Determine the (X, Y) coordinate at the center of the cell enclosing the given text.  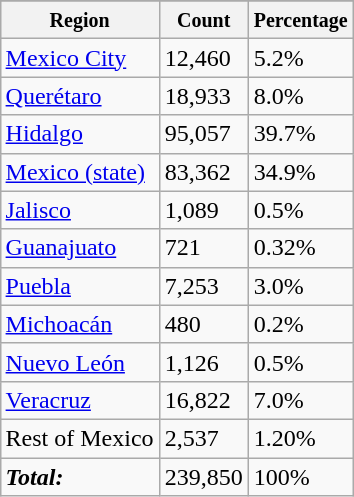
Count (204, 20)
721 (204, 248)
7,253 (204, 286)
Jalisco (80, 210)
39.7% (300, 134)
Hidalgo (80, 134)
Rest of Mexico (80, 438)
95,057 (204, 134)
3.0% (300, 286)
8.0% (300, 96)
Guanajuato (80, 248)
Michoacán (80, 324)
5.2% (300, 58)
Mexico (state) (80, 172)
Percentage (300, 20)
480 (204, 324)
1.20% (300, 438)
83,362 (204, 172)
Veracruz (80, 400)
16,822 (204, 400)
1,126 (204, 362)
34.9% (300, 172)
239,850 (204, 477)
Total: (80, 477)
Puebla (80, 286)
Nuevo León (80, 362)
0.32% (300, 248)
2,537 (204, 438)
12,460 (204, 58)
7.0% (300, 400)
Region (80, 20)
100% (300, 477)
Mexico City (80, 58)
0.2% (300, 324)
1,089 (204, 210)
18,933 (204, 96)
Querétaro (80, 96)
